Find where the given text appears and provide that cell's center as [X, Y] coordinate. 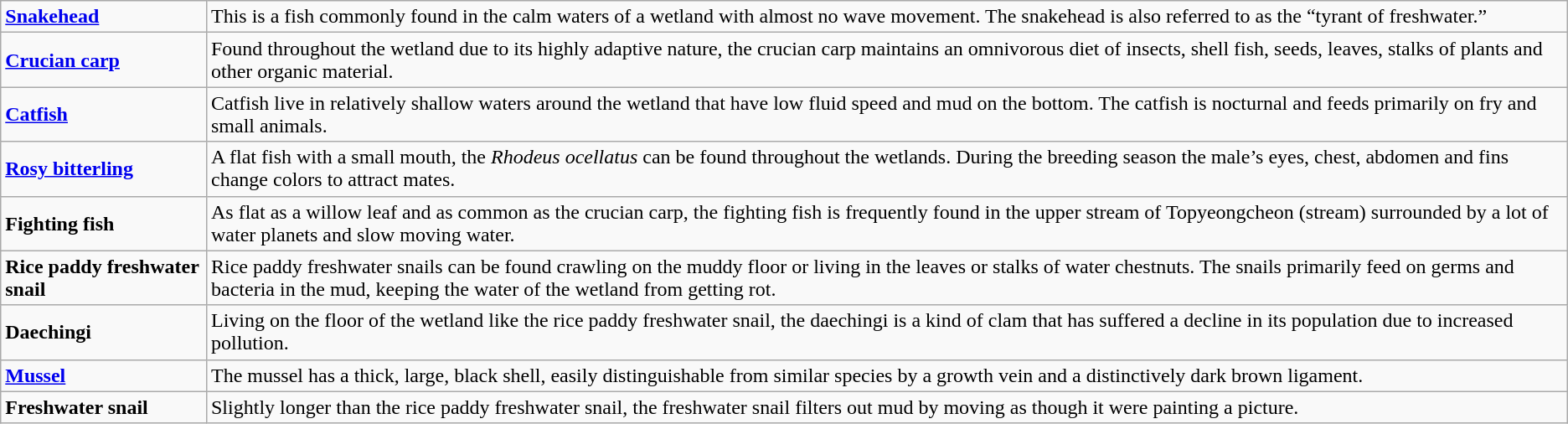
The mussel has a thick, large, black shell, easily distinguishable from similar species by a growth vein and a distinctively dark brown ligament. [886, 375]
Freshwater snail [104, 407]
Snakehead [104, 17]
Rice paddy freshwater snail [104, 278]
Mussel [104, 375]
Crucian carp [104, 60]
Daechingi [104, 332]
Slightly longer than the rice paddy freshwater snail, the freshwater snail filters out mud by moving as though it were painting a picture. [886, 407]
Catfish [104, 114]
Fighting fish [104, 223]
Rosy bitterling [104, 169]
